Pinpoint the cell where the given text exists, returning its (x, y) midpoint coordinate. 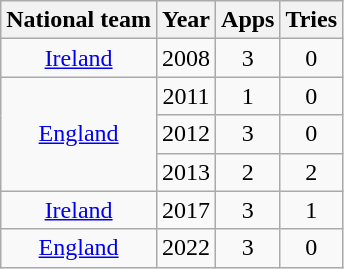
2017 (186, 210)
2022 (186, 248)
2013 (186, 172)
Tries (312, 20)
Apps (248, 20)
2011 (186, 96)
Year (186, 20)
2008 (186, 58)
National team (79, 20)
2012 (186, 134)
